Return the (X, Y) coordinate for the center point of the cell that contains the specified text.  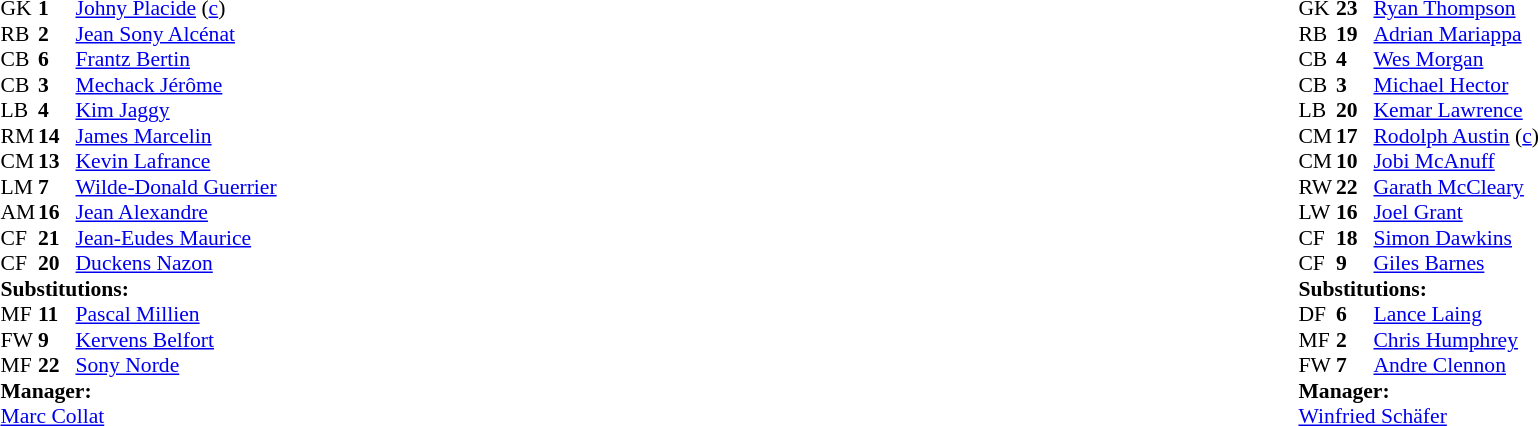
11 (57, 315)
DF (1317, 315)
14 (57, 136)
Substitutions: (138, 289)
Kervens Belfort (176, 340)
21 (57, 238)
Wilde-Donald Guerrier (176, 187)
Manager: (138, 391)
Kevin Lafrance (176, 161)
AM (19, 213)
James Marcelin (176, 136)
Sony Norde (176, 365)
Jean Alexandre (176, 213)
10 (1355, 161)
LM (19, 187)
18 (1355, 238)
17 (1355, 136)
Frantz Bertin (176, 59)
13 (57, 161)
Mechack Jérôme (176, 85)
Jean-Eudes Maurice (176, 238)
Pascal Millien (176, 315)
RM (19, 136)
Jean Sony Alcénat (176, 34)
RW (1317, 187)
19 (1355, 34)
Duckens Nazon (176, 263)
Kim Jaggy (176, 111)
LW (1317, 213)
